Extract the [x, y] coordinate from the center of the cell holding the provided text.  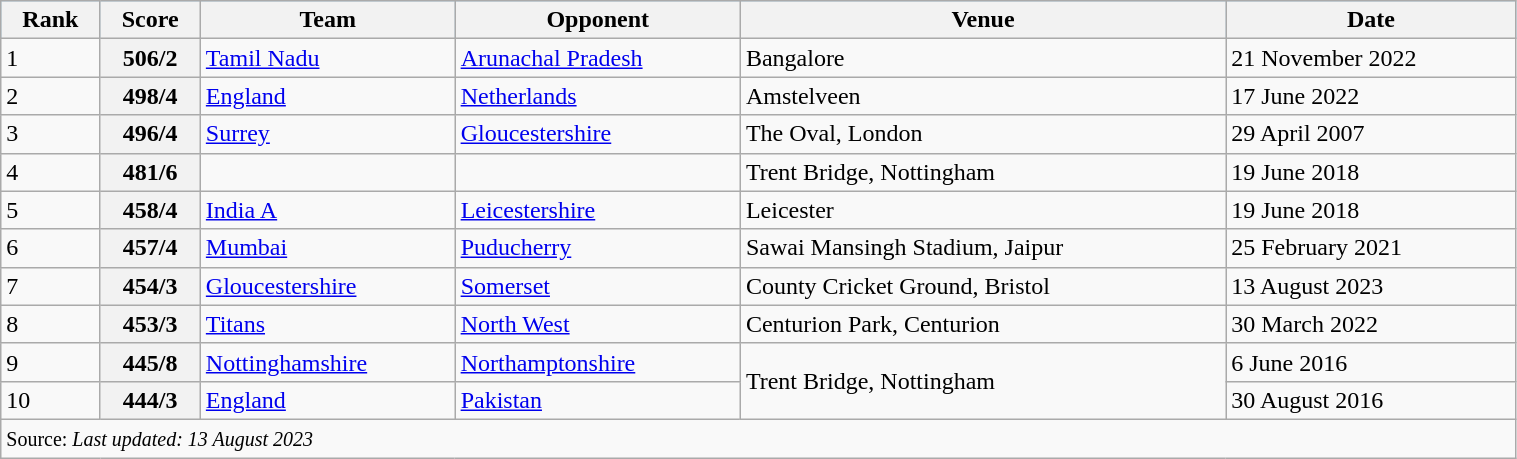
25 February 2021 [1371, 248]
Netherlands [598, 96]
481/6 [150, 172]
Northamptonshire [598, 362]
Leicester [982, 210]
457/4 [150, 248]
Arunachal Pradesh [598, 58]
9 [50, 362]
Amstelveen [982, 96]
30 March 2022 [1371, 324]
444/3 [150, 400]
458/4 [150, 210]
Somerset [598, 286]
506/2 [150, 58]
Sawai Mansingh Stadium, Jaipur [982, 248]
Tamil Nadu [328, 58]
21 November 2022 [1371, 58]
Titans [328, 324]
17 June 2022 [1371, 96]
4 [50, 172]
29 April 2007 [1371, 134]
453/3 [150, 324]
Date [1371, 20]
India A [328, 210]
13 August 2023 [1371, 286]
6 June 2016 [1371, 362]
North West [598, 324]
6 [50, 248]
1 [50, 58]
498/4 [150, 96]
454/3 [150, 286]
The Oval, London [982, 134]
Puducherry [598, 248]
10 [50, 400]
Surrey [328, 134]
2 [50, 96]
3 [50, 134]
Score [150, 20]
7 [50, 286]
445/8 [150, 362]
Mumbai [328, 248]
5 [50, 210]
Centurion Park, Centurion [982, 324]
County Cricket Ground, Bristol [982, 286]
Rank [50, 20]
Nottinghamshire [328, 362]
Source: Last updated: 13 August 2023 [758, 438]
Opponent [598, 20]
496/4 [150, 134]
30 August 2016 [1371, 400]
Team [328, 20]
8 [50, 324]
Leicestershire [598, 210]
Venue [982, 20]
Pakistan [598, 400]
Bangalore [982, 58]
